Scan for the cell matching the given text and deliver its (x, y) coordinate at center. 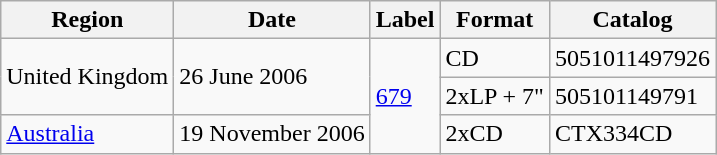
CTX334CD (632, 134)
2xLP + 7" (495, 96)
Australia (88, 134)
679 (405, 96)
19 November 2006 (272, 134)
United Kingdom (88, 77)
505101149791 (632, 96)
5051011497926 (632, 58)
CD (495, 58)
2xCD (495, 134)
Region (88, 20)
Catalog (632, 20)
Date (272, 20)
Format (495, 20)
26 June 2006 (272, 77)
Label (405, 20)
